For the text-containing cell, return its midpoint in [x, y] coordinate format. 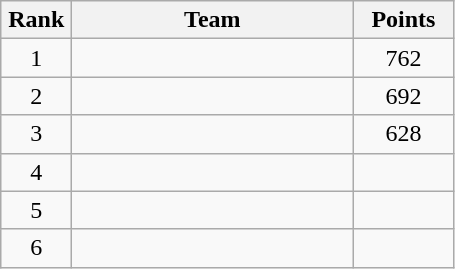
6 [36, 248]
2 [36, 96]
762 [404, 58]
4 [36, 172]
Rank [36, 20]
5 [36, 210]
3 [36, 134]
692 [404, 96]
1 [36, 58]
Team [212, 20]
628 [404, 134]
Points [404, 20]
